Pinpoint the cell where the given text exists, returning its (X, Y) midpoint coordinate. 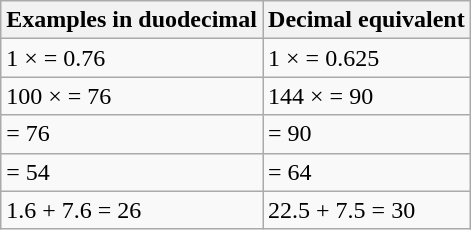
144 × = 90 (367, 96)
100 × = 76 (132, 96)
1 × = 0.76 (132, 58)
= 76 (132, 134)
= 90 (367, 134)
22.5 + 7.5 = 30 (367, 210)
Decimal equivalent (367, 20)
= 54 (132, 172)
1 × = 0.625 (367, 58)
1.6 + 7.6 = 26 (132, 210)
Examples in duodecimal (132, 20)
= 64 (367, 172)
